Extract the (X, Y) coordinate from the center of the cell holding the provided text.  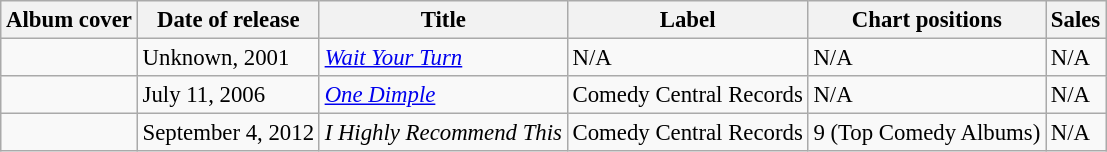
Album cover (70, 20)
Sales (1076, 20)
Label (688, 20)
One Dimple (443, 95)
Date of release (228, 20)
I Highly Recommend This (443, 133)
Chart positions (926, 20)
July 11, 2006 (228, 95)
9 (Top Comedy Albums) (926, 133)
Unknown, 2001 (228, 58)
Title (443, 20)
September 4, 2012 (228, 133)
Wait Your Turn (443, 58)
